Pinpoint the cell where the given text exists, returning its (x, y) midpoint coordinate. 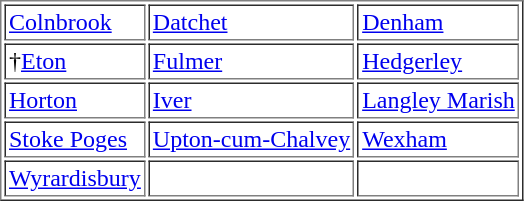
Hedgerley (439, 62)
Datchet (251, 22)
Wexham (439, 140)
Colnbrook (74, 22)
Horton (74, 100)
Fulmer (251, 62)
Iver (251, 100)
Langley Marish (439, 100)
Denham (439, 22)
†Eton (74, 62)
Wyrardisbury (74, 178)
Upton-cum-Chalvey (251, 140)
Stoke Poges (74, 140)
